Scan for the cell matching the given text and deliver its [x, y] coordinate at center. 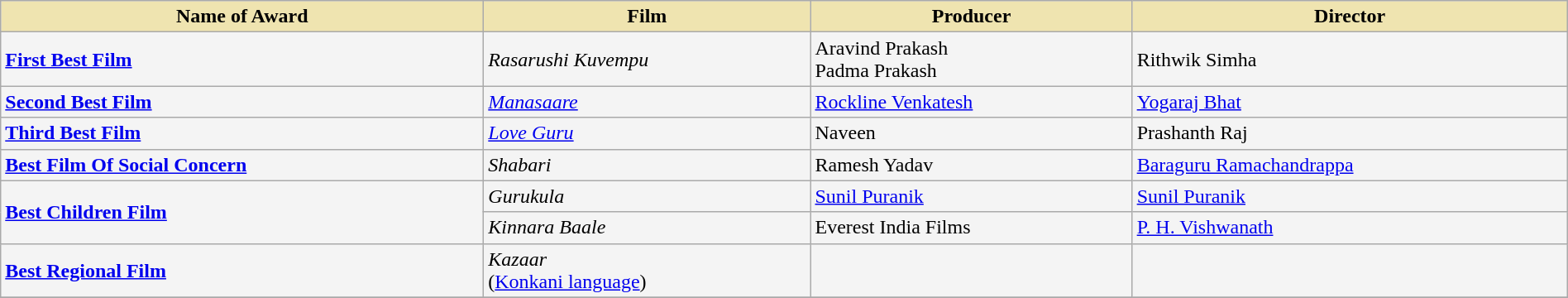
Prashanth Raj [1350, 133]
First Best Film [242, 60]
Rasarushi Kuvempu [647, 60]
Best Regional Film [242, 270]
Producer [971, 17]
Naveen [971, 133]
Rithwik Simha [1350, 60]
Best Film Of Social Concern [242, 165]
Second Best Film [242, 102]
Love Guru [647, 133]
Gurukula [647, 196]
Kinnara Baale [647, 228]
Shabari [647, 165]
Ramesh Yadav [971, 165]
Director [1350, 17]
Yogaraj Bhat [1350, 102]
Name of Award [242, 17]
Best Children Film [242, 212]
P. H. Vishwanath [1350, 228]
Aravind PrakashPadma Prakash [971, 60]
Kazaar(Konkani language) [647, 270]
Film [647, 17]
Manasaare [647, 102]
Baraguru Ramachandrappa [1350, 165]
Everest India Films [971, 228]
Third Best Film [242, 133]
Rockline Venkatesh [971, 102]
